Detect which cell encompasses the target text, then output its (x, y) center coordinate. 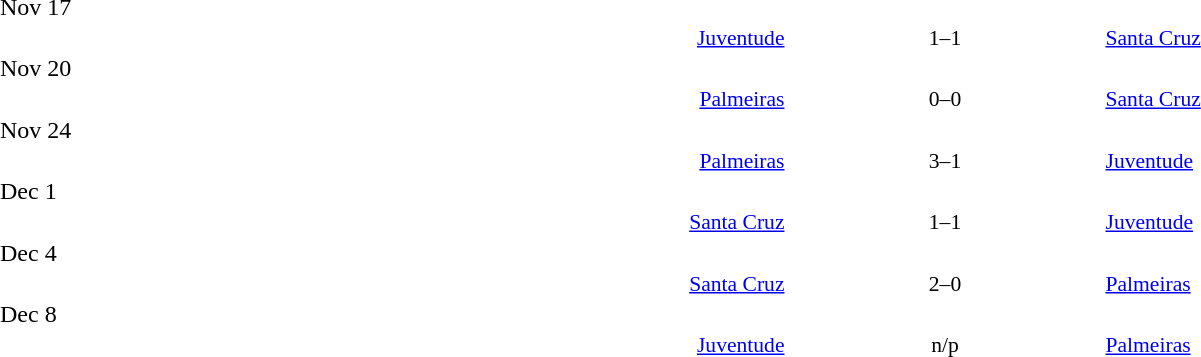
0–0 (946, 99)
3–1 (946, 160)
2–0 (946, 284)
